Pinpoint the cell where the given text exists, returning its [x, y] midpoint coordinate. 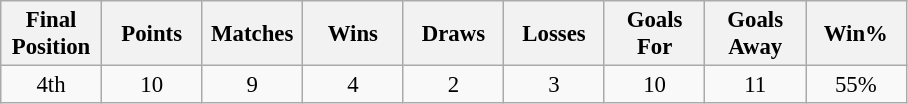
Points [152, 34]
Goals Away [756, 34]
Goals For [654, 34]
Wins [354, 34]
11 [756, 85]
Losses [554, 34]
55% [856, 85]
4 [354, 85]
9 [252, 85]
4th [52, 85]
Matches [252, 34]
Final Position [52, 34]
Win% [856, 34]
2 [454, 85]
3 [554, 85]
Draws [454, 34]
